Provide the (X, Y) coordinate of the cell's center where the given text is located.  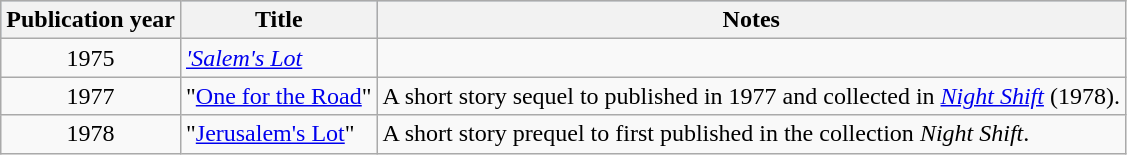
1978 (91, 134)
'Salem's Lot (278, 58)
A short story prequel to first published in the collection Night Shift. (751, 134)
Notes (751, 20)
Publication year (91, 20)
1977 (91, 96)
A short story sequel to published in 1977 and collected in Night Shift (1978). (751, 96)
1975 (91, 58)
"One for the Road" (278, 96)
"Jerusalem's Lot" (278, 134)
Title (278, 20)
